For the text-containing cell, return its midpoint in [X, Y] coordinate format. 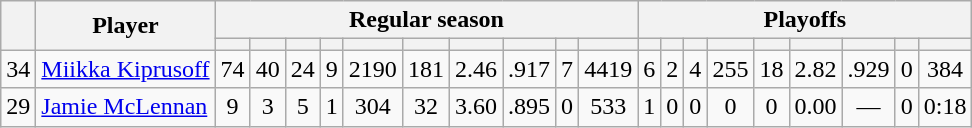
— [868, 107]
304 [372, 107]
2190 [372, 69]
7 [568, 69]
Miikka Kiprusoff [126, 69]
255 [730, 69]
533 [608, 107]
4419 [608, 69]
384 [945, 69]
29 [18, 107]
24 [302, 69]
.929 [868, 69]
4 [696, 69]
Regular season [426, 20]
5 [302, 107]
0:18 [945, 107]
40 [268, 69]
2.46 [476, 69]
.895 [530, 107]
181 [426, 69]
2.82 [816, 69]
Jamie McLennan [126, 107]
32 [426, 107]
3 [268, 107]
0.00 [816, 107]
18 [772, 69]
34 [18, 69]
3.60 [476, 107]
Player [126, 26]
6 [650, 69]
.917 [530, 69]
74 [232, 69]
Playoffs [805, 20]
2 [672, 69]
